Return the [X, Y] coordinate for the center point of the cell that contains the specified text.  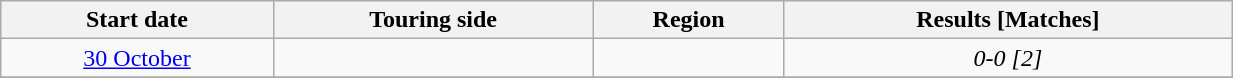
30 October [137, 58]
0-0 [2] [1008, 58]
Region [688, 20]
Start date [137, 20]
Results [Matches] [1008, 20]
Touring side [433, 20]
